Extract the (X, Y) coordinate from the center of the cell holding the provided text.  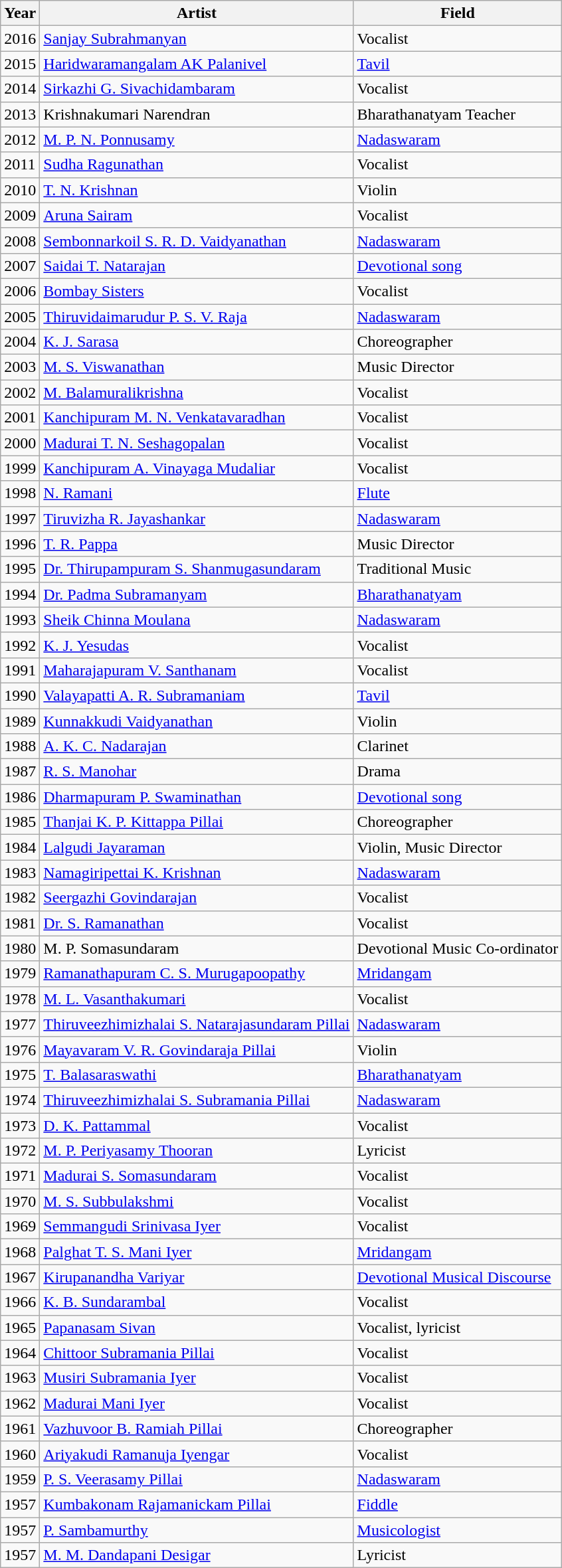
M. M. Dandapani Desigar (197, 1555)
1979 (20, 974)
Madurai S. Somasundaram (197, 1176)
1978 (20, 999)
1973 (20, 1126)
1963 (20, 1378)
N. Ramani (197, 493)
1984 (20, 847)
1982 (20, 898)
1960 (20, 1454)
2002 (20, 392)
1992 (20, 645)
M. S. Viswanathan (197, 367)
2003 (20, 367)
D. K. Pattammal (197, 1126)
P. Sambamurthy (197, 1529)
2006 (20, 291)
M. P. N. Ponnusamy (197, 139)
T. N. Krishnan (197, 190)
Year (20, 13)
Thiruveezhimizhalai S. Natarajasundaram Pillai (197, 1024)
Fiddle (458, 1504)
1991 (20, 670)
Madurai T. N. Seshagopalan (197, 443)
1965 (20, 1328)
2015 (20, 64)
1970 (20, 1201)
1988 (20, 746)
Bharathanatyam Teacher (458, 114)
Kanchipuram M. N. Venkatavaradhan (197, 418)
1993 (20, 620)
1966 (20, 1302)
1974 (20, 1100)
1990 (20, 695)
Dr. S. Ramanathan (197, 923)
Traditional Music (458, 569)
K. J. Sarasa (197, 342)
M. S. Subbulakshmi (197, 1201)
2007 (20, 266)
Sirkazhi G. Sivachidambaram (197, 89)
1967 (20, 1277)
1994 (20, 594)
Maharajapuram V. Santhanam (197, 670)
Sembonnarkoil S. R. D. Vaidyanathan (197, 240)
T. Balasaraswathi (197, 1075)
2004 (20, 342)
Namagiripettai K. Krishnan (197, 873)
M. P. Somasundaram (197, 948)
Sudha Ragunathan (197, 165)
Tiruvizha R. Jayashankar (197, 519)
1986 (20, 797)
1977 (20, 1024)
Clarinet (458, 746)
1996 (20, 544)
Saidai T. Natarajan (197, 266)
R. S. Manohar (197, 772)
1998 (20, 493)
1964 (20, 1353)
Vocalist, lyricist (458, 1328)
Lalgudi Jayaraman (197, 847)
1962 (20, 1403)
1972 (20, 1151)
1959 (20, 1479)
Palghat T. S. Mani Iyer (197, 1252)
Devotional Musical Discourse (458, 1277)
Ramanathapuram C. S. Murugapoopathy (197, 974)
1997 (20, 519)
1980 (20, 948)
2013 (20, 114)
Aruna Sairam (197, 215)
Chittoor Subramania Pillai (197, 1353)
M. P. Periyasamy Thooran (197, 1151)
A. K. C. Nadarajan (197, 746)
Violin, Music Director (458, 847)
Haridwaramangalam AK Palanivel (197, 64)
2010 (20, 190)
Kanchipuram A. Vinayaga Mudaliar (197, 468)
Dr. Padma Subramanyam (197, 594)
P. S. Veerasamy Pillai (197, 1479)
Musicologist (458, 1529)
Ariyakudi Ramanuja Iyengar (197, 1454)
1968 (20, 1252)
Thiruveezhimizhalai S. Subramania Pillai (197, 1100)
Field (458, 13)
Vazhuvoor B. Ramiah Pillai (197, 1429)
1961 (20, 1429)
1995 (20, 569)
Artist (197, 13)
1983 (20, 873)
M. Balamuralikrishna (197, 392)
2016 (20, 39)
Dharmapuram P. Swaminathan (197, 797)
2014 (20, 89)
Drama (458, 772)
1985 (20, 822)
Flute (458, 493)
Devotional Music Co-ordinator (458, 948)
Madurai Mani Iyer (197, 1403)
2008 (20, 240)
Thiruvidaimarudur P. S. V. Raja (197, 317)
K. J. Yesudas (197, 645)
1987 (20, 772)
2011 (20, 165)
Sheik Chinna Moulana (197, 620)
Musiri Subramania Iyer (197, 1378)
1971 (20, 1176)
Kirupanandha Variyar (197, 1277)
2012 (20, 139)
1976 (20, 1049)
2000 (20, 443)
Thanjai K. P. Kittappa Pillai (197, 822)
Sanjay Subrahmanyan (197, 39)
1981 (20, 923)
2005 (20, 317)
1975 (20, 1075)
M. L. Vasanthakumari (197, 999)
1999 (20, 468)
Bombay Sisters (197, 291)
2009 (20, 215)
K. B. Sundarambal (197, 1302)
1969 (20, 1227)
Semmangudi Srinivasa Iyer (197, 1227)
Papanasam Sivan (197, 1328)
Valayapatti A. R. Subramaniam (197, 695)
T. R. Pappa (197, 544)
Krishnakumari Narendran (197, 114)
Mayavaram V. R. Govindaraja Pillai (197, 1049)
Kunnakkudi Vaidyanathan (197, 721)
Kumbakonam Rajamanickam Pillai (197, 1504)
2001 (20, 418)
Dr. Thirupampuram S. Shanmugasundaram (197, 569)
Seergazhi Govindarajan (197, 898)
1989 (20, 721)
